Output the [x, y] coordinate of the center of the cell containing the given text.  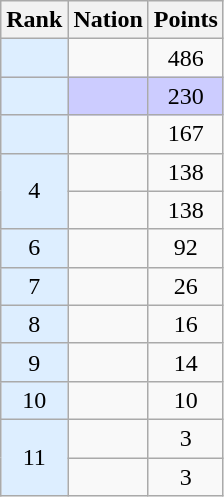
11 [34, 457]
Rank [34, 20]
6 [34, 248]
14 [186, 362]
16 [186, 324]
486 [186, 58]
7 [34, 286]
26 [186, 286]
4 [34, 191]
167 [186, 134]
Nation [108, 20]
92 [186, 248]
230 [186, 96]
Points [186, 20]
8 [34, 324]
9 [34, 362]
